Provide the (X, Y) coordinate of the cell's center where the given text is located.  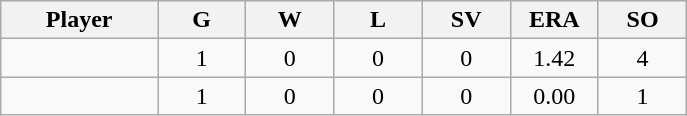
G (202, 20)
0.00 (554, 96)
SV (466, 20)
1.42 (554, 58)
ERA (554, 20)
SO (642, 20)
L (378, 20)
W (290, 20)
Player (80, 20)
4 (642, 58)
